Output the [x, y] coordinate of the center of the cell containing the given text.  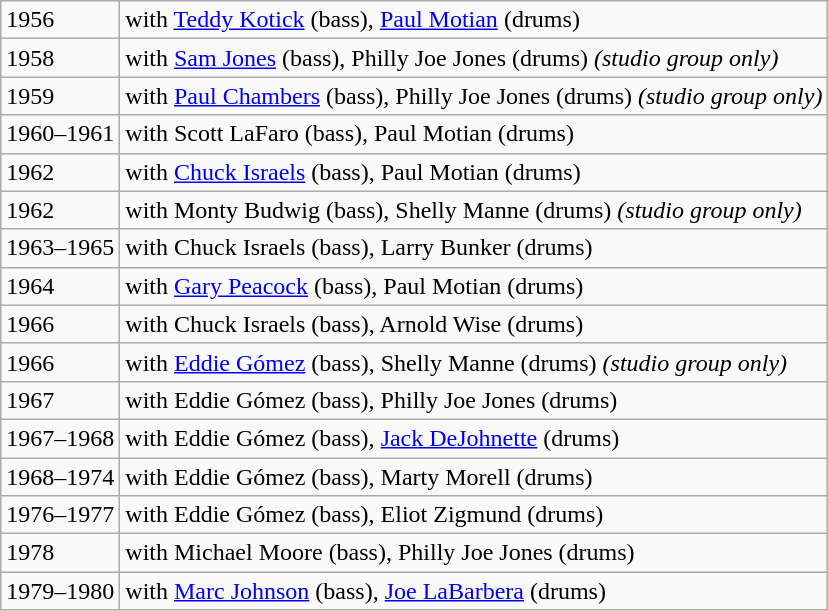
1967–1968 [60, 438]
with Eddie Gómez (bass), Jack DeJohnette (drums) [474, 438]
1958 [60, 58]
with Eddie Gómez (bass), Philly Joe Jones (drums) [474, 400]
with Monty Budwig (bass), Shelly Manne (drums) (studio group only) [474, 210]
1956 [60, 20]
1967 [60, 400]
1959 [60, 96]
with Chuck Israels (bass), Larry Bunker (drums) [474, 248]
1976–1977 [60, 515]
1968–1974 [60, 477]
1960–1961 [60, 134]
1964 [60, 286]
with Teddy Kotick (bass), Paul Motian (drums) [474, 20]
1979–1980 [60, 591]
with Marc Johnson (bass), Joe LaBarbera (drums) [474, 591]
with Eddie Gómez (bass), Eliot Zigmund (drums) [474, 515]
with Michael Moore (bass), Philly Joe Jones (drums) [474, 553]
with Eddie Gómez (bass), Shelly Manne (drums) (studio group only) [474, 362]
with Sam Jones (bass), Philly Joe Jones (drums) (studio group only) [474, 58]
with Scott LaFaro (bass), Paul Motian (drums) [474, 134]
with Eddie Gómez (bass), Marty Morell (drums) [474, 477]
with Chuck Israels (bass), Paul Motian (drums) [474, 172]
1978 [60, 553]
with Paul Chambers (bass), Philly Joe Jones (drums) (studio group only) [474, 96]
1963–1965 [60, 248]
with Chuck Israels (bass), Arnold Wise (drums) [474, 324]
with Gary Peacock (bass), Paul Motian (drums) [474, 286]
